Find where the given text appears and provide that cell's center as (x, y) coordinate. 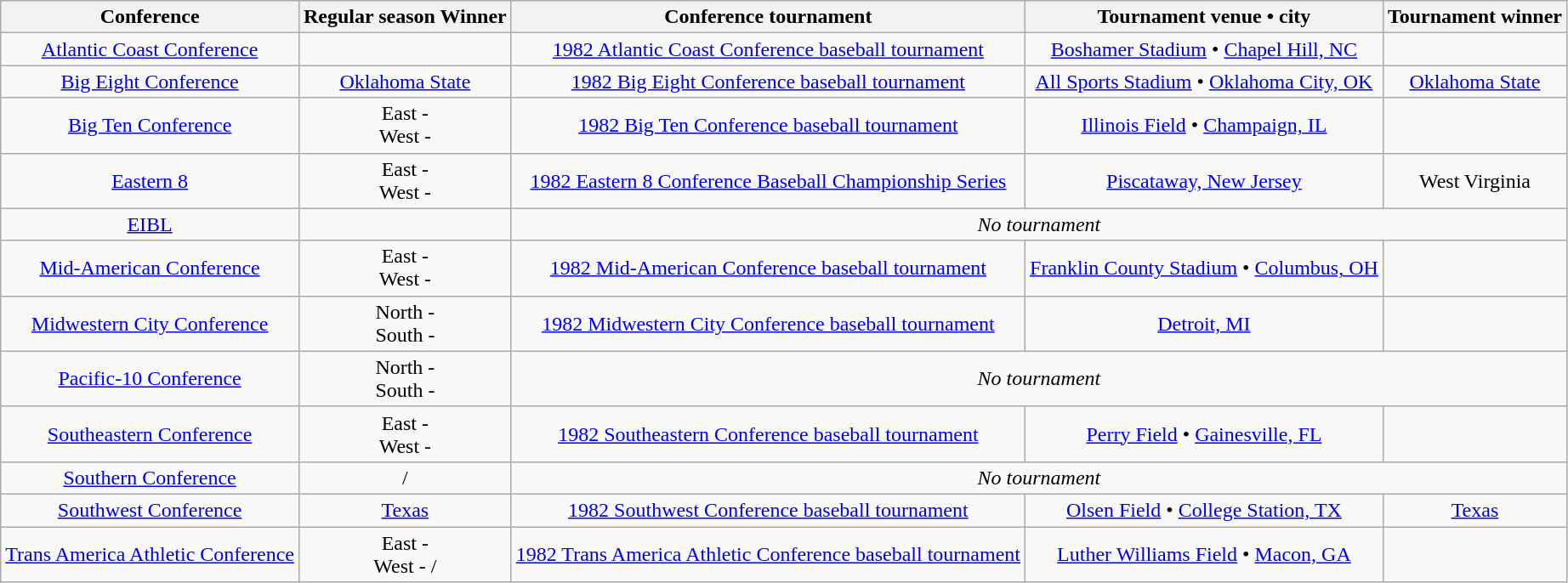
1982 Big Ten Conference baseball tournament (768, 126)
Franklin County Stadium • Columbus, OH (1204, 269)
Boshamer Stadium • Chapel Hill, NC (1204, 49)
All Sports Stadium • Oklahoma City, OK (1204, 82)
Detroit, MI (1204, 323)
Perry Field • Gainesville, FL (1204, 433)
1982 Trans America Athletic Conference baseball tournament (768, 554)
Tournament venue • city (1204, 17)
1982 Big Eight Conference baseball tournament (768, 82)
Tournament winner (1474, 17)
Luther Williams Field • Macon, GA (1204, 554)
Pacific-10 Conference (150, 379)
Big Ten Conference (150, 126)
1982 Southwest Conference baseball tournament (768, 510)
Mid-American Conference (150, 269)
East - West - / (405, 554)
/ (405, 478)
EIBL (150, 224)
Illinois Field • Champaign, IL (1204, 126)
Conference (150, 17)
1982 Southeastern Conference baseball tournament (768, 433)
Atlantic Coast Conference (150, 49)
1982 Atlantic Coast Conference baseball tournament (768, 49)
West Virginia (1474, 180)
Conference tournament (768, 17)
1982 Midwestern City Conference baseball tournament (768, 323)
Southeastern Conference (150, 433)
1982 Mid-American Conference baseball tournament (768, 269)
Midwestern City Conference (150, 323)
Trans America Athletic Conference (150, 554)
1982 Eastern 8 Conference Baseball Championship Series (768, 180)
Southwest Conference (150, 510)
Olsen Field • College Station, TX (1204, 510)
Eastern 8 (150, 180)
Piscataway, New Jersey (1204, 180)
Southern Conference (150, 478)
Big Eight Conference (150, 82)
Regular season Winner (405, 17)
